Return (x, y) of the center of cell containing provided text 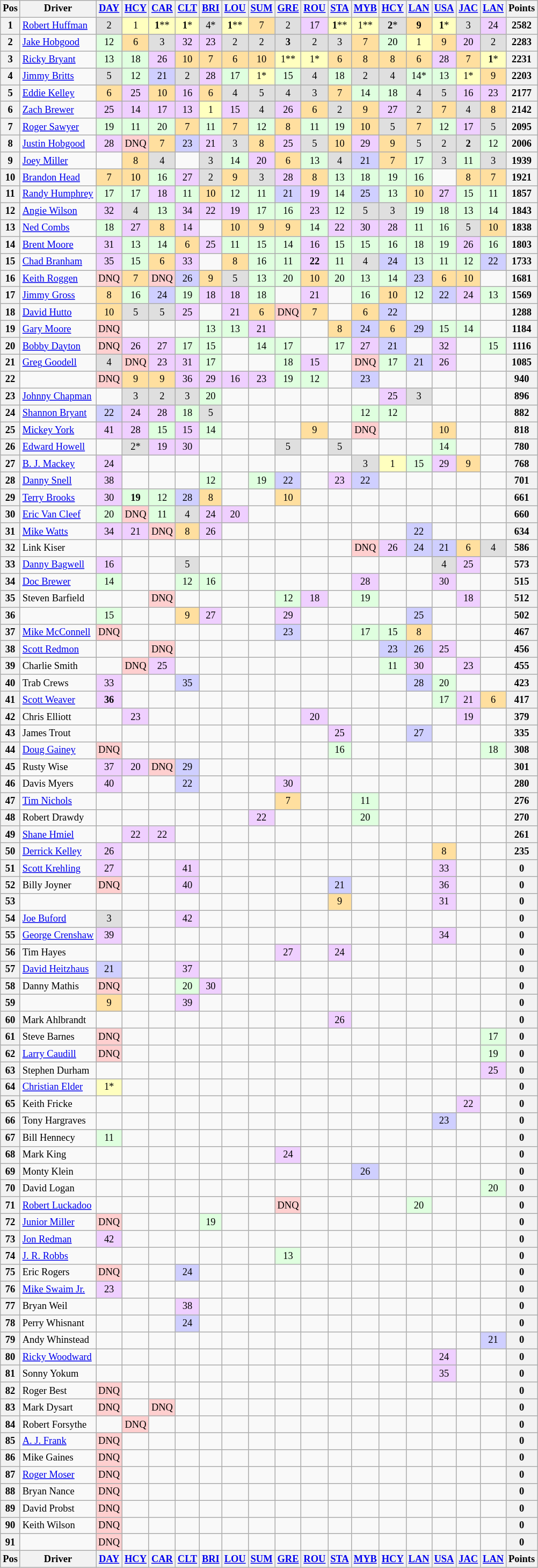
47 (11, 801)
896 (521, 397)
Trab Crews (58, 682)
1569 (521, 296)
235 (521, 851)
58 (11, 987)
Roger Moser (58, 1475)
David Logan (58, 1189)
Eric Van Cleef (58, 515)
Derrick Kelley (58, 851)
David Probst (58, 1509)
Gary Moore (58, 329)
379 (521, 717)
Joe Buford (58, 919)
882 (521, 414)
48 (11, 818)
Jimmy Gross (58, 296)
270 (521, 818)
J. R. Robbs (58, 1256)
Jon Redman (58, 1239)
72 (11, 1222)
Jimmy Britts (58, 76)
57 (11, 969)
Andy Whinstead (58, 1340)
Stephen Durham (58, 1070)
1939 (521, 160)
4* (211, 26)
2203 (521, 76)
Brandon Head (58, 177)
Brent Moore (58, 245)
417 (521, 700)
Angie Wilson (58, 211)
81 (11, 1373)
Tony Hargraves (58, 1121)
Robert Forsythe (58, 1424)
70 (11, 1189)
Scott Weaver (58, 700)
85 (11, 1441)
Bobby Dayton (58, 346)
Jake Hobgood (58, 43)
455 (521, 666)
59 (11, 1003)
65 (11, 1104)
Roger Best (58, 1391)
Shannon Bryant (58, 414)
Danny Mathis (58, 987)
A. J. Frank (58, 1441)
Eddie Kelley (58, 93)
55 (11, 936)
1184 (521, 329)
Rusty Wise (58, 767)
1733 (521, 261)
Sonny Yokum (58, 1373)
86 (11, 1458)
Charlie Smith (58, 666)
90 (11, 1525)
634 (521, 531)
Roger Sawyer (58, 127)
1288 (521, 313)
Bill Hennecy (58, 1138)
768 (521, 464)
84 (11, 1424)
77 (11, 1307)
Bryan Nance (58, 1492)
Christian Elder (58, 1088)
14* (419, 76)
78 (11, 1323)
1843 (521, 211)
Terry Brooks (58, 498)
Doug Gainey (58, 750)
Monty Klein (58, 1171)
74 (11, 1256)
45 (11, 767)
Keith Fricke (58, 1104)
Link Kiser (58, 548)
701 (521, 480)
1838 (521, 228)
308 (521, 750)
2142 (521, 110)
Justin Hobgood (58, 144)
Robert Luckadoo (58, 1206)
Robert Huffman (58, 26)
David Hutto (58, 313)
661 (521, 498)
Edward Howell (58, 447)
Ricky Woodward (58, 1357)
Mike Watts (58, 531)
467 (521, 632)
63 (11, 1070)
1803 (521, 245)
Mark Ahlbrandt (58, 1020)
2006 (521, 144)
Keith Wilson (58, 1525)
2283 (521, 43)
2095 (521, 127)
1085 (521, 363)
818 (521, 430)
50 (11, 851)
60 (11, 1020)
Danny Bagwell (58, 565)
68 (11, 1155)
75 (11, 1272)
1857 (521, 195)
Scott Redmon (58, 649)
80 (11, 1357)
76 (11, 1290)
87 (11, 1475)
52 (11, 886)
Tim Nichols (58, 801)
1921 (521, 177)
51 (11, 868)
Ricky Bryant (58, 59)
335 (521, 734)
502 (521, 616)
49 (11, 835)
940 (521, 379)
89 (11, 1509)
Danny Snell (58, 480)
Billy Joyner (58, 886)
1681 (521, 278)
276 (521, 801)
261 (521, 835)
Scott Krehling (58, 868)
Mark Dysart (58, 1408)
56 (11, 952)
Bryan Weil (58, 1307)
44 (11, 750)
83 (11, 1408)
54 (11, 919)
Mike Swaim Jr. (58, 1290)
79 (11, 1340)
61 (11, 1037)
Davis Myers (58, 785)
780 (521, 447)
456 (521, 649)
66 (11, 1121)
George Crenshaw (58, 936)
82 (11, 1391)
Chad Branham (58, 261)
512 (521, 599)
Zach Brewer (58, 110)
Perry Whisnant (58, 1323)
Eric Rogers (58, 1272)
69 (11, 1171)
46 (11, 785)
43 (11, 734)
1116 (521, 346)
515 (521, 581)
Steven Barfield (58, 599)
Randy Humphrey (58, 195)
2177 (521, 93)
62 (11, 1053)
Shane Hmiel (58, 835)
Joey Miller (58, 160)
586 (521, 548)
Mickey York (58, 430)
660 (521, 515)
Keith Roggen (58, 278)
2231 (521, 59)
64 (11, 1088)
James Trout (58, 734)
2582 (521, 26)
Mike Gaines (58, 1458)
53 (11, 902)
71 (11, 1206)
91 (11, 1542)
Larry Caudill (58, 1053)
Robert Drawdy (58, 818)
280 (521, 785)
Tim Hayes (58, 952)
Johnny Chapman (58, 397)
B. J. Mackey (58, 464)
Greg Goodell (58, 363)
67 (11, 1138)
423 (521, 682)
Doc Brewer (58, 581)
73 (11, 1239)
Mark King (58, 1155)
David Heitzhaus (58, 969)
Mike McConnell (58, 632)
Steve Barnes (58, 1037)
Ned Combs (58, 228)
88 (11, 1492)
Junior Miller (58, 1222)
Chris Elliott (58, 717)
301 (521, 767)
573 (521, 565)
